Return [x, y] of the center of cell containing provided text 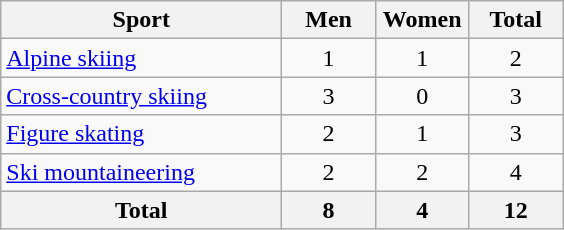
0 [422, 96]
Men [329, 20]
Alpine skiing [142, 58]
8 [329, 210]
Cross-country skiing [142, 96]
Sport [142, 20]
Ski mountaineering [142, 172]
Women [422, 20]
12 [516, 210]
Figure skating [142, 134]
